Locate the cell with the specified text and output its (X, Y) center coordinate. 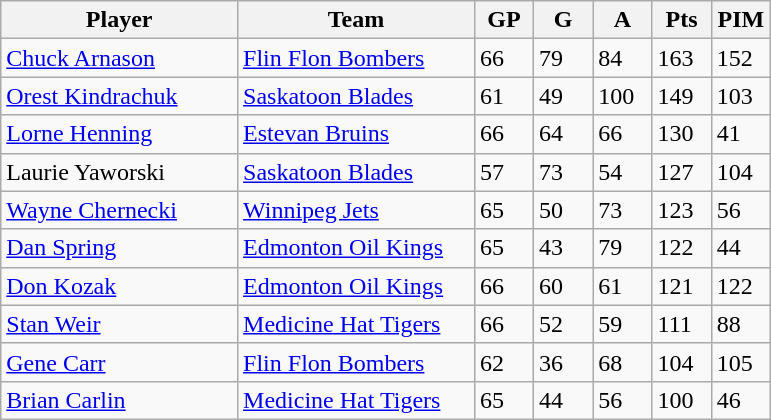
50 (564, 210)
Stan Weir (120, 324)
41 (740, 134)
57 (504, 172)
64 (564, 134)
130 (682, 134)
123 (682, 210)
68 (622, 362)
127 (682, 172)
Brian Carlin (120, 400)
52 (564, 324)
152 (740, 58)
Laurie Yaworski (120, 172)
Chuck Arnason (120, 58)
Pts (682, 20)
Winnipeg Jets (356, 210)
36 (564, 362)
54 (622, 172)
62 (504, 362)
A (622, 20)
105 (740, 362)
163 (682, 58)
Gene Carr (120, 362)
149 (682, 96)
46 (740, 400)
49 (564, 96)
GP (504, 20)
Orest Kindrachuk (120, 96)
60 (564, 286)
111 (682, 324)
Player (120, 20)
103 (740, 96)
Estevan Bruins (356, 134)
Lorne Henning (120, 134)
43 (564, 248)
PIM (740, 20)
121 (682, 286)
84 (622, 58)
Team (356, 20)
G (564, 20)
88 (740, 324)
Wayne Chernecki (120, 210)
Dan Spring (120, 248)
Don Kozak (120, 286)
59 (622, 324)
